Scan for the cell matching the given text and deliver its [x, y] coordinate at center. 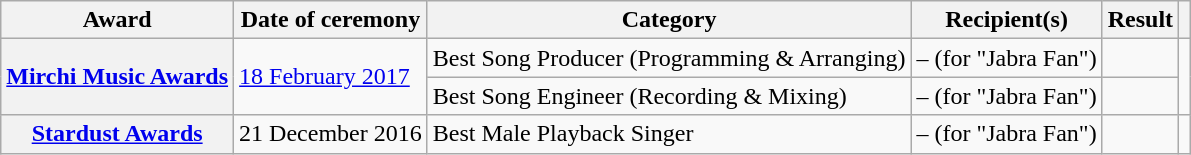
21 December 2016 [331, 134]
18 February 2017 [331, 77]
Stardust Awards [118, 134]
Recipient(s) [1006, 20]
Best Male Playback Singer [669, 134]
Date of ceremony [331, 20]
Best Song Producer (Programming & Arranging) [669, 58]
Result [1140, 20]
Best Song Engineer (Recording & Mixing) [669, 96]
Mirchi Music Awards [118, 77]
Category [669, 20]
Award [118, 20]
